Pinpoint the cell where the given text exists, returning its [X, Y] midpoint coordinate. 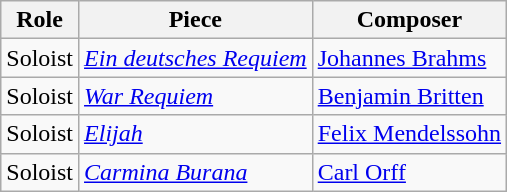
War Requiem [196, 96]
Role [40, 20]
Felix Mendelssohn [409, 134]
Piece [196, 20]
Carmina Burana [196, 172]
Benjamin Britten [409, 96]
Johannes Brahms [409, 58]
Ein deutsches Requiem [196, 58]
Carl Orff [409, 172]
Elijah [196, 134]
Composer [409, 20]
